From the cell containing the given text, extract its center point as (x, y) coordinate. 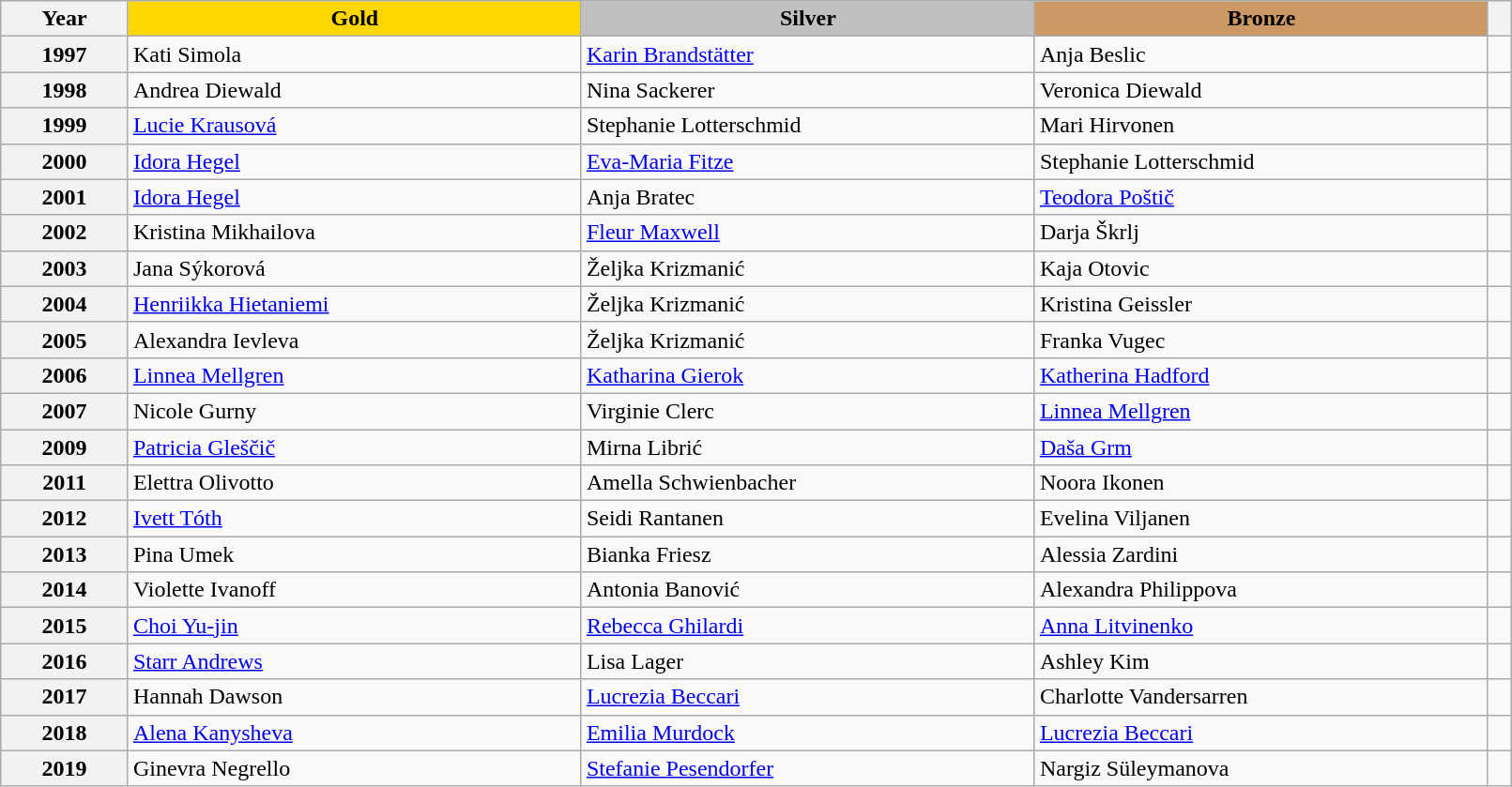
Veronica Diewald (1261, 90)
Antonia Banović (807, 590)
Andrea Diewald (355, 90)
2006 (65, 375)
2016 (65, 661)
Teodora Poštič (1261, 197)
Daša Grm (1261, 447)
Karin Brandstätter (807, 54)
Lucie Krausová (355, 126)
Katharina Gierok (807, 375)
2002 (65, 233)
Ginevra Negrello (355, 768)
2011 (65, 483)
2003 (65, 268)
Virginie Clerc (807, 411)
2012 (65, 519)
Hannah Dawson (355, 697)
Patricia Gleščič (355, 447)
2004 (65, 304)
2013 (65, 554)
2000 (65, 161)
Amella Schwienbacher (807, 483)
Alessia Zardini (1261, 554)
2018 (65, 733)
2017 (65, 697)
Ashley Kim (1261, 661)
Alena Kanysheva (355, 733)
Alexandra Ievleva (355, 340)
Year (65, 19)
Kristina Geissler (1261, 304)
Lisa Lager (807, 661)
Nina Sackerer (807, 90)
2001 (65, 197)
Nargiz Süleymanova (1261, 768)
Violette Ivanoff (355, 590)
Charlotte Vandersarren (1261, 697)
Pina Umek (355, 554)
Ivett Tóth (355, 519)
2007 (65, 411)
Darja Škrlj (1261, 233)
2005 (65, 340)
Elettra Olivotto (355, 483)
Katherina Hadford (1261, 375)
1999 (65, 126)
Anja Bratec (807, 197)
Choi Yu-jin (355, 626)
1997 (65, 54)
Alexandra Philippova (1261, 590)
Bronze (1261, 19)
2014 (65, 590)
1998 (65, 90)
Gold (355, 19)
Kaja Otovic (1261, 268)
Mirna Librić (807, 447)
Franka Vugec (1261, 340)
Henriikka Hietaniemi (355, 304)
2015 (65, 626)
Nicole Gurny (355, 411)
2009 (65, 447)
Anna Litvinenko (1261, 626)
Stefanie Pesendorfer (807, 768)
Evelina Viljanen (1261, 519)
Mari Hirvonen (1261, 126)
Seidi Rantanen (807, 519)
2019 (65, 768)
Fleur Maxwell (807, 233)
Kristina Mikhailova (355, 233)
Eva-Maria Fitze (807, 161)
Kati Simola (355, 54)
Rebecca Ghilardi (807, 626)
Noora Ikonen (1261, 483)
Starr Andrews (355, 661)
Emilia Murdock (807, 733)
Anja Beslic (1261, 54)
Silver (807, 19)
Bianka Friesz (807, 554)
Jana Sýkorová (355, 268)
